Extract the [x, y] coordinate from the center of the cell holding the provided text.  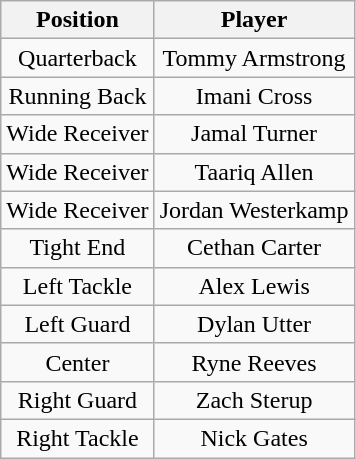
Alex Lewis [254, 286]
Position [78, 20]
Imani Cross [254, 96]
Left Tackle [78, 286]
Left Guard [78, 324]
Jordan Westerkamp [254, 210]
Ryne Reeves [254, 362]
Right Tackle [78, 438]
Dylan Utter [254, 324]
Jamal Turner [254, 134]
Player [254, 20]
Tommy Armstrong [254, 58]
Tight End [78, 248]
Running Back [78, 96]
Quarterback [78, 58]
Taariq Allen [254, 172]
Nick Gates [254, 438]
Zach Sterup [254, 400]
Cethan Carter [254, 248]
Center [78, 362]
Right Guard [78, 400]
